For the text-containing cell, return its midpoint in (x, y) coordinate format. 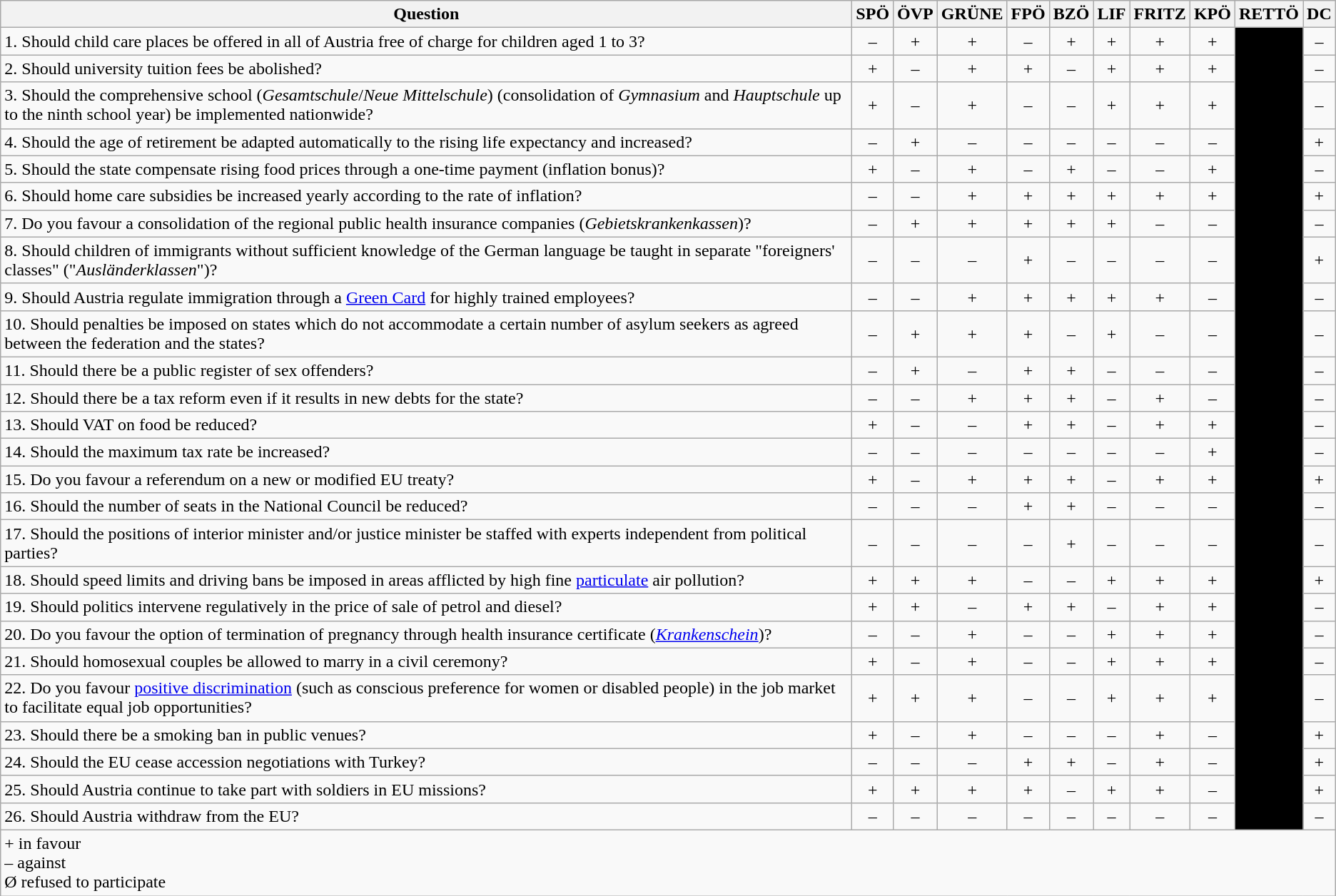
19. Should politics intervene regulatively in the price of sale of petrol and diesel? (427, 607)
18. Should speed limits and driving bans be imposed in areas afflicted by high fine particulate air pollution? (427, 580)
GRÜNE (972, 14)
1. Should child care places be offered in all of Austria free of charge for children aged 1 to 3? (427, 41)
KPÖ (1212, 14)
LIF (1112, 14)
4. Should the age of retirement be adapted automatically to the rising life expectancy and increased? (427, 142)
15. Do you favour a referendum on a new or modified EU treaty? (427, 479)
Question (427, 14)
20. Do you favour the option of termination of pregnancy through health insurance certificate (Krankenschein)? (427, 634)
RETTÖ (1269, 14)
6. Should home care subsidies be increased yearly according to the rate of inflation? (427, 196)
11. Should there be a public register of sex offenders? (427, 370)
16. Should the number of seats in the National Council be reduced? (427, 506)
21. Should homosexual couples be allowed to marry in a civil ceremony? (427, 661)
ÖVP (916, 14)
FRITZ (1160, 14)
13. Should VAT on food be reduced? (427, 425)
25. Should Austria continue to take part with soldiers in EU missions? (427, 789)
2. Should university tuition fees be abolished? (427, 68)
FPÖ (1028, 14)
24. Should the EU cease accession negotiations with Turkey? (427, 762)
9. Should Austria regulate immigration through a Green Card for highly trained employees? (427, 297)
23. Should there be a smoking ban in public venues? (427, 735)
+ in favour– againstØ refused to participate (668, 862)
DC (1320, 14)
14. Should the maximum tax rate be increased? (427, 452)
12. Should there be a tax reform even if it results in new debts for the state? (427, 397)
BZÖ (1071, 14)
Ø (1269, 429)
SPÖ (873, 14)
7. Do you favour a consolidation of the regional public health insurance companies (Gebietskrankenkassen)? (427, 223)
17. Should the positions of interior minister and/or justice minister be staffed with experts independent from political parties? (427, 544)
26. Should Austria withdraw from the EU? (427, 816)
5. Should the state compensate rising food prices through a one-time payment (inflation bonus)? (427, 169)
